From the cell containing the given text, extract its center point as [X, Y] coordinate. 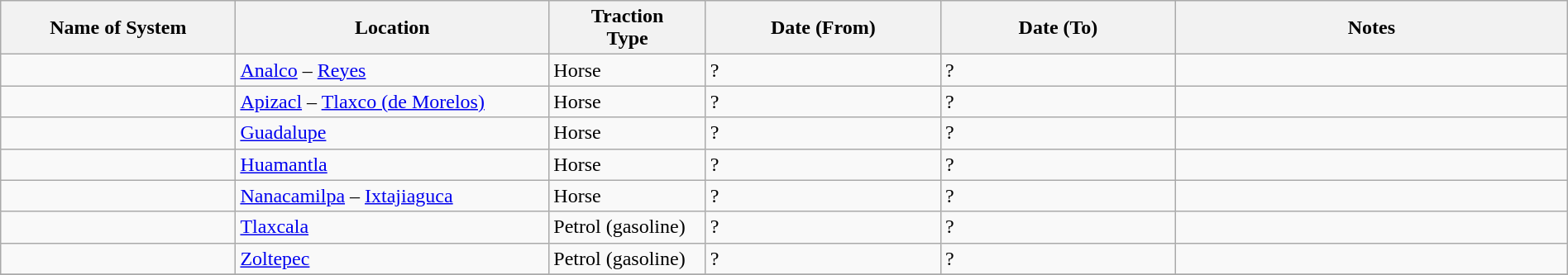
Location [392, 28]
Date (To) [1058, 28]
Zoltepec [392, 258]
Apizacl – Tlaxco (de Morelos) [392, 102]
Notes [1372, 28]
Nanacamilpa – Ixtajiaguca [392, 196]
Tlaxcala [392, 227]
Analco – Reyes [392, 70]
Guadalupe [392, 133]
TractionType [627, 28]
Huamantla [392, 164]
Name of System [118, 28]
Date (From) [823, 28]
